From the cell containing the given text, extract its center point as [x, y] coordinate. 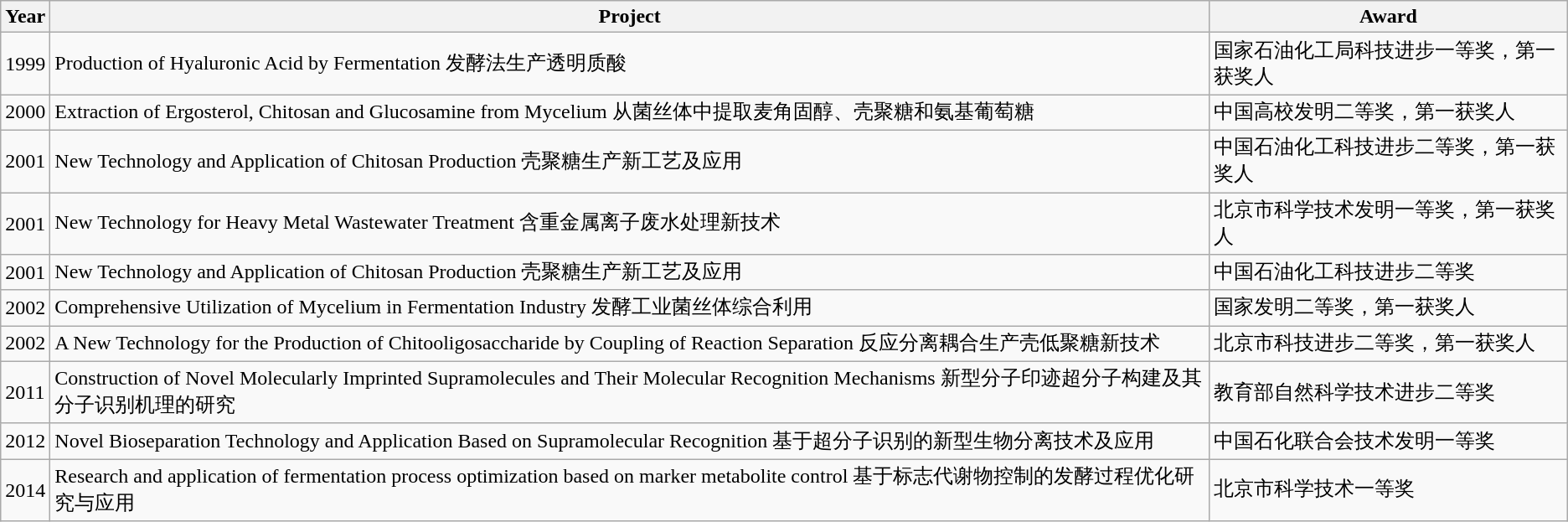
Novel Bioseparation Technology and Application Based on Supramolecular Recognition 基于超分子识别的新型生物分离技术及应用 [630, 441]
Project [630, 17]
Comprehensive Utilization of Mycelium in Fermentation Industry 发酵工业菌丝体综合利用 [630, 308]
2000 [25, 112]
2011 [25, 392]
中国石油化工科技进步二等奖，第一获奖人 [1388, 161]
北京市科学技术一等奖 [1388, 490]
教育部自然科学技术进步二等奖 [1388, 392]
1999 [25, 64]
北京市科技进步二等奖，第一获奖人 [1388, 344]
中国石油化工科技进步二等奖 [1388, 273]
Production of Hyaluronic Acid by Fermentation 发酵法生产透明质酸 [630, 64]
2012 [25, 441]
国家石油化工局科技进步一等奖，第一获奖人 [1388, 64]
2014 [25, 490]
Extraction of Ergosterol, Chitosan and Glucosamine from Mycelium 从菌丝体中提取麦角固醇、壳聚糖和氨基葡萄糖 [630, 112]
北京市科学技术发明一等奖，第一获奖人 [1388, 224]
Award [1388, 17]
中国石化联合会技术发明一等奖 [1388, 441]
New Technology for Heavy Metal Wastewater Treatment 含重金属离子废水处理新技术 [630, 224]
中国高校发明二等奖，第一获奖人 [1388, 112]
国家发明二等奖，第一获奖人 [1388, 308]
Year [25, 17]
A New Technology for the Production of Chitooligosaccharide by Coupling of Reaction Separation 反应分离耦合生产壳低聚糖新技术 [630, 344]
Construction of Novel Molecularly Imprinted Supramolecules and Their Molecular Recognition Mechanisms 新型分子印迹超分子构建及其分子识别机理的研究 [630, 392]
Research and application of fermentation process optimization based on marker metabolite control 基于标志代谢物控制的发酵过程优化研究与应用 [630, 490]
